Provide the [X, Y] coordinate of the cell's center where the given text is located.  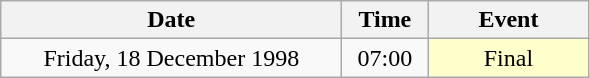
Time [385, 20]
07:00 [385, 58]
Date [172, 20]
Event [508, 20]
Final [508, 58]
Friday, 18 December 1998 [172, 58]
